Scan for the cell matching the given text and deliver its (X, Y) coordinate at center. 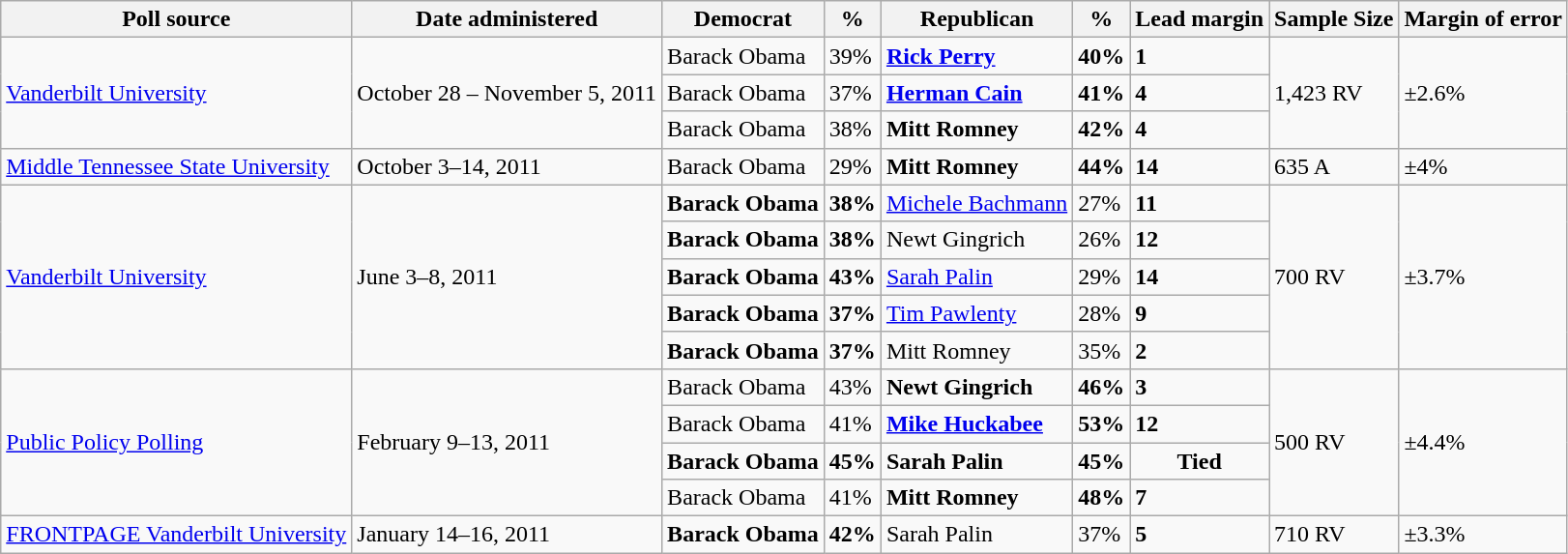
Public Policy Polling (176, 442)
28% (1102, 313)
January 14–16, 2011 (507, 535)
Tim Pawlenty (976, 313)
635 A (1334, 166)
44% (1102, 166)
Margin of error (1483, 19)
±3.7% (1483, 277)
48% (1102, 498)
Republican (976, 19)
June 3–8, 2011 (507, 277)
9 (1200, 313)
Mike Huckabee (976, 423)
35% (1102, 350)
27% (1102, 203)
±2.6% (1483, 93)
39% (853, 56)
700 RV (1334, 277)
FRONTPAGE Vanderbilt University (176, 535)
±3.3% (1483, 535)
Lead margin (1200, 19)
Middle Tennessee State University (176, 166)
11 (1200, 203)
Michele Bachmann (976, 203)
46% (1102, 387)
Democrat (743, 19)
±4.4% (1483, 442)
1,423 RV (1334, 93)
±4% (1483, 166)
October 3–14, 2011 (507, 166)
Poll source (176, 19)
710 RV (1334, 535)
Sample Size (1334, 19)
Tied (1200, 461)
5 (1200, 535)
53% (1102, 423)
Rick Perry (976, 56)
7 (1200, 498)
October 28 – November 5, 2011 (507, 93)
Date administered (507, 19)
3 (1200, 387)
40% (1102, 56)
26% (1102, 240)
Herman Cain (976, 93)
2 (1200, 350)
500 RV (1334, 442)
February 9–13, 2011 (507, 442)
1 (1200, 56)
